Detect which cell encompasses the target text, then output its [x, y] center coordinate. 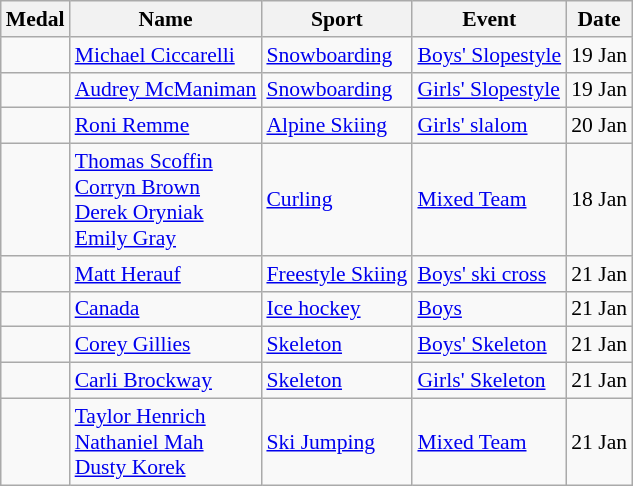
Curling [336, 200]
Michael Ciccarelli [166, 55]
Boys' Skeleton [489, 345]
Ski Jumping [336, 442]
Girls' slalom [489, 126]
Ice hockey [336, 309]
Boys' Slopestyle [489, 55]
Event [489, 19]
20 Jan [599, 126]
Corey Gillies [166, 345]
Canada [166, 309]
Date [599, 19]
Name [166, 19]
Freestyle Skiing [336, 274]
Taylor HenrichNathaniel MahDusty Korek [166, 442]
Boys [489, 309]
Audrey McManiman [166, 90]
Thomas ScoffinCorryn BrownDerek OryniakEmily Gray [166, 200]
Girls' Skeleton [489, 381]
Boys' ski cross [489, 274]
Roni Remme [166, 126]
Matt Herauf [166, 274]
Sport [336, 19]
Alpine Skiing [336, 126]
Girls' Slopestyle [489, 90]
18 Jan [599, 200]
Medal [36, 19]
Carli Brockway [166, 381]
